Output the (x, y) coordinate of the center of the cell containing the given text.  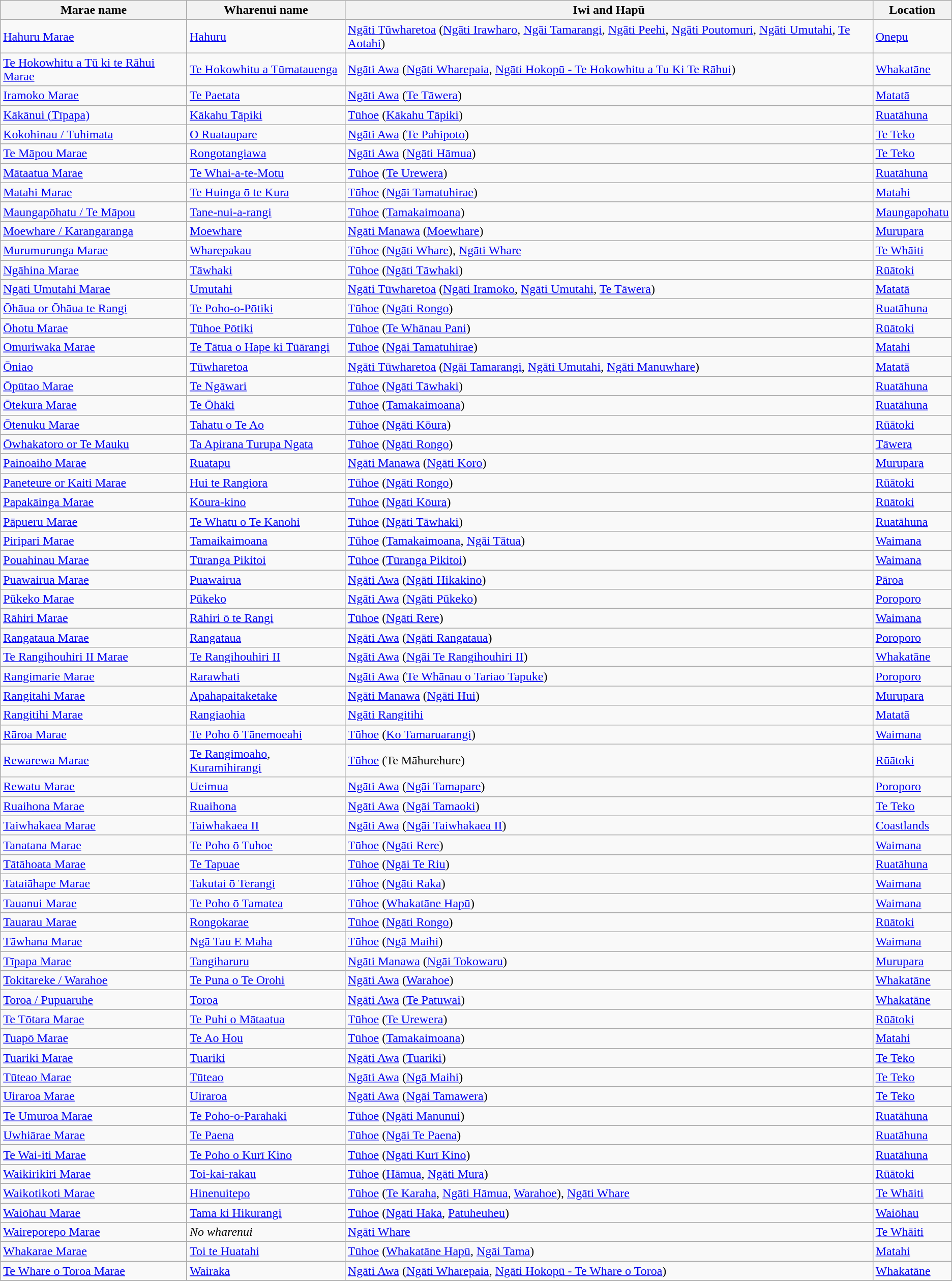
Taiwhakaea Marae (94, 825)
Tūhoe (Ngāi Te Paena) (609, 1135)
Ngāti Awa (Te Pahipoto) (609, 134)
Rewatu Marae (94, 787)
Tūteao (265, 1077)
Whakarae Marae (94, 1252)
Waiōhau (912, 1213)
Iramoko Marae (94, 96)
Tūhoe Pōtiki (265, 328)
Hui te Rangiora (265, 483)
Wharepakau (265, 250)
Ngāti Manawa (Moewhare) (609, 231)
Waikirikiri Marae (94, 1174)
Te Poho ō Tānemoeahi (265, 734)
Tuariki Marae (94, 1058)
Kōura-kino (265, 502)
Ōhāua or Ōhāua te Rangi (94, 309)
Umutahi (265, 289)
Location (912, 10)
Ngāti Awa (Ngāi Taiwhakaea II) (609, 825)
Tūhoe (Tūranga Pikitoi) (609, 560)
Matahi Marae (94, 192)
Tūhoe (Ngāti Haka, Patuheuheu) (609, 1213)
Omuriwaka Marae (94, 347)
Tīpapa Marae (94, 961)
O Ruataupare (265, 134)
Tūhoe (Tamakaimoana, Ngāi Tātua) (609, 541)
Pāpueru Marae (94, 521)
Rangimarie Marae (94, 676)
Hinenuitepo (265, 1193)
Tāwhana Marae (94, 942)
Tuapō Marae (94, 1038)
Te Ōhāki (265, 405)
Te Whai-a-te-Motu (265, 173)
Kākahu Tāpiki (265, 115)
Tūwharetoa (265, 367)
Ruaihona (265, 806)
Rewarewa Marae (94, 761)
Rangataua Marae (94, 638)
Ngāti Awa (Ngāti Pūkeko) (609, 599)
Te Ngāwari (265, 386)
Rongotangiawa (265, 154)
Tūhoe (Ngāti Whare), Ngāti Whare (609, 250)
Ōtekura Marae (94, 405)
Te Poho-o-Parahaki (265, 1116)
Ngāti Awa (Ngā Maihi) (609, 1077)
Ngāti Awa (Tuariki) (609, 1058)
Te Paena (265, 1135)
Tauarau Marae (94, 922)
Ngāti Awa (Warahoe) (609, 980)
Marae name (94, 10)
Puawairua (265, 579)
Puawairua Marae (94, 579)
Moewhare (265, 231)
Maungapōhatu / Te Māpou (94, 212)
Ngāti Awa (Ngāi Tamawera) (609, 1096)
Te Wai-iti Marae (94, 1154)
Tataiāhape Marae (94, 883)
Rāhiri ō te Rangi (265, 618)
Kokohinau / Tuhimata (94, 134)
Pūkeko Marae (94, 599)
Ueimua (265, 787)
Tūhoe (Whakatāne Hapū, Ngāi Tama) (609, 1252)
Te Umuroa Marae (94, 1116)
Waiōhau Marae (94, 1213)
Tane-nui-a-rangi (265, 212)
Te Tapuae (265, 864)
Te Tōtara Marae (94, 1019)
Ngā Tau E Maha (265, 942)
Moewhare / Karangaranga (94, 231)
Te Puna o Te Orohi (265, 980)
Toroa (265, 1000)
Rāhiri Marae (94, 618)
Hahuru Marae (94, 37)
Tahatu o Te Ao (265, 425)
Toroa / Pupuaruhe (94, 1000)
Rangitahi Marae (94, 696)
Ruatapu (265, 463)
Ruaihona Marae (94, 806)
Ngāti Awa (Ngāti Hikakino) (609, 579)
Pouahinau Marae (94, 560)
Kākānui (Tīpapa) (94, 115)
Tātāhoata Marae (94, 864)
Tūhoe (Ko Tamaruarangi) (609, 734)
Tāwera (912, 444)
Paneteure or Kaiti Marae (94, 483)
Ngāti Rangitihi (609, 715)
Ngāti Awa (Ngāi Tamapare) (609, 787)
Rangiaohia (265, 715)
Rarawhati (265, 676)
Te Ao Hou (265, 1038)
Tūhoe (Te Karaha, Ngāti Hāmua, Warahoe), Ngāti Whare (609, 1193)
Rangitihi Marae (94, 715)
Ta Apirana Turupa Ngata (265, 444)
Pāroa (912, 579)
Coastlands (912, 825)
Murumurunga Marae (94, 250)
Toi te Huatahi (265, 1252)
Ngāti Awa (Ngāti Hāmua) (609, 154)
Te Poho ō Tamatea (265, 903)
Hahuru (265, 37)
Painoaiho Marae (94, 463)
Ngāti Manawa (Ngāti Koro) (609, 463)
Tama ki Hikurangi (265, 1213)
Mātaatua Marae (94, 173)
Ngāti Tūwharetoa (Ngāi Tamarangi, Ngāti Umutahi, Ngāti Manuwhare) (609, 367)
Ngāti Awa (Te Whānau o Tariao Tapuke) (609, 676)
Tauanui Marae (94, 903)
Papakāinga Marae (94, 502)
Te Paetata (265, 96)
Tamaikaimoana (265, 541)
Ōhotu Marae (94, 328)
Rangataua (265, 638)
Tāwhaki (265, 270)
Te Hokowhitu a Tūmatauenga (265, 69)
Tūhoe (Te Māhurehure) (609, 761)
Rongokarae (265, 922)
Ōwhakatoro or Te Mauku (94, 444)
Wharenui name (265, 10)
Ngāti Whare (609, 1232)
Waireporepo Marae (94, 1232)
Tūhoe (Ngā Maihi) (609, 942)
Ngāti Awa (Te Patuwai) (609, 1000)
Waikotikoti Marae (94, 1193)
Tuariki (265, 1058)
Tokitareke / Warahoe (94, 980)
Ngāti Awa (Ngāti Wharepaia, Ngāti Hokopū - Te Hokowhitu a Tu Ki Te Rāhui) (609, 69)
Rāroa Marae (94, 734)
Wairaka (265, 1271)
Te Poho ō Tuhoe (265, 845)
Ōniao (94, 367)
Ngāti Manawa (Ngāti Hui) (609, 696)
Te Hokowhitu a Tū ki te Rāhui Marae (94, 69)
Tūhoe (Kākahu Tāpiki) (609, 115)
Tūhoe (Te Whānau Pani) (609, 328)
Ōtenuku Marae (94, 425)
Ngāti Tūwharetoa (Ngāti Iramoko, Ngāti Umutahi, Te Tāwera) (609, 289)
Ōpūtao Marae (94, 386)
Te Rangihouhiri II (265, 657)
Toi-kai-rakau (265, 1174)
Te Huinga ō te Kura (265, 192)
Uiraroa (265, 1096)
Ngāti Awa (Ngāti Wharepaia, Ngāti Hokopū - Te Whare o Toroa) (609, 1271)
Te Puhi o Mātaatua (265, 1019)
No wharenui (265, 1232)
Maungapohatu (912, 212)
Takutai ō Terangi (265, 883)
Tūhoe (Hāmua, Ngāti Mura) (609, 1174)
Pūkeko (265, 599)
Ngāti Tūwharetoa (Ngāti Irawharo, Ngāi Tamarangi, Ngāti Peehi, Ngāti Poutomuri, Ngāti Umutahi, Te Aotahi) (609, 37)
Ngāti Umutahi Marae (94, 289)
Tūteao Marae (94, 1077)
Ngāti Awa (Ngāi Te Rangihouhiri II) (609, 657)
Te Māpou Marae (94, 154)
Tūhoe (Ngāti Manunui) (609, 1116)
Tūhoe (Whakatāne Hapū) (609, 903)
Te Poho-o-Pōtiki (265, 309)
Ngāti Manawa (Ngāi Tokowaru) (609, 961)
Te Rangimoaho, Kuramihirangi (265, 761)
Te Poho o Kurī Kino (265, 1154)
Tanatana Marae (94, 845)
Ngāhina Marae (94, 270)
Onepu (912, 37)
Te Whare o Toroa Marae (94, 1271)
Uwhiārae Marae (94, 1135)
Tangiharuru (265, 961)
Ngāti Awa (Ngāti Rangataua) (609, 638)
Tūranga Pikitoi (265, 560)
Uiraroa Marae (94, 1096)
Te Tātua o Hape ki Tūārangi (265, 347)
Ngāti Awa (Ngāi Tamaoki) (609, 806)
Iwi and Hapū (609, 10)
Ngāti Awa (Te Tāwera) (609, 96)
Taiwhakaea II (265, 825)
Apahapaitaketake (265, 696)
Tūhoe (Ngāi Te Riu) (609, 864)
Tūhoe (Ngāti Kurī Kino) (609, 1154)
Te Rangihouhiri II Marae (94, 657)
Piripari Marae (94, 541)
Te Whatu o Te Kanohi (265, 521)
Tūhoe (Ngāti Raka) (609, 883)
